Provide the (X, Y) coordinate of the cell's center where the given text is located.  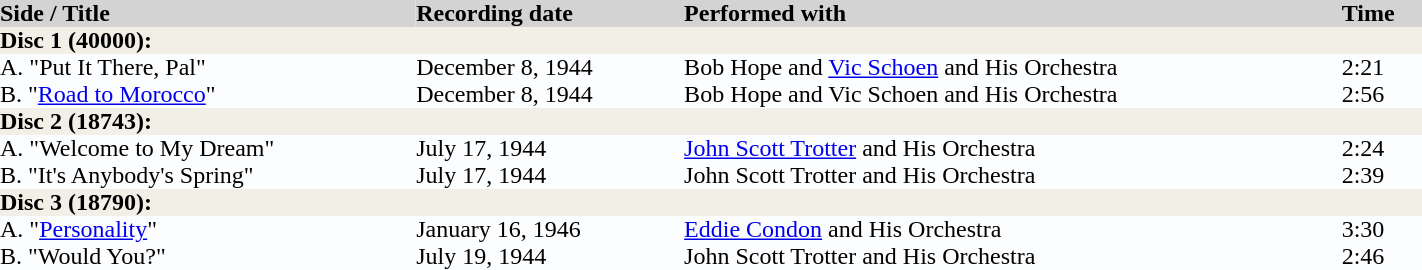
A. "Personality" (208, 230)
2:56 (1382, 94)
3:30 (1382, 230)
Disc 2 (18743): (711, 122)
July 19, 1944 (550, 256)
Disc 1 (40000): (711, 40)
Performed with (1013, 14)
2:46 (1382, 256)
2:39 (1382, 176)
Side / Title (208, 14)
January 16, 1946 (550, 230)
B. "It's Anybody's Spring" (208, 176)
Recording date (550, 14)
A. "Welcome to My Dream" (208, 148)
Eddie Condon and His Orchestra (1013, 230)
Time (1382, 14)
A. "Put It There, Pal" (208, 68)
B. "Would You?" (208, 256)
Disc 3 (18790): (711, 202)
2:21 (1382, 68)
B. "Road to Morocco" (208, 94)
2:24 (1382, 148)
